Determine the [x, y] coordinate at the center of the cell enclosing the given text.  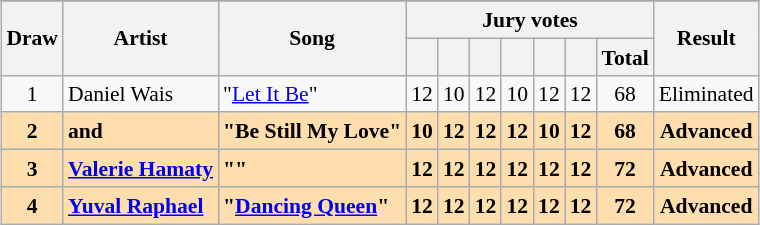
Artist [140, 38]
Draw [32, 38]
"Let It Be" [312, 94]
Valerie Hamaty [140, 168]
and [140, 132]
Total [624, 56]
4 [32, 206]
1 [32, 94]
"Dancing Queen" [312, 206]
Song [312, 38]
Yuval Raphael [140, 206]
Result [706, 38]
3 [32, 168]
Daniel Wais [140, 94]
"Be Still My Love" [312, 132]
Jury votes [530, 20]
2 [32, 132]
"" [312, 168]
Eliminated [706, 94]
